Output the (x, y) coordinate of the center of the cell containing the given text.  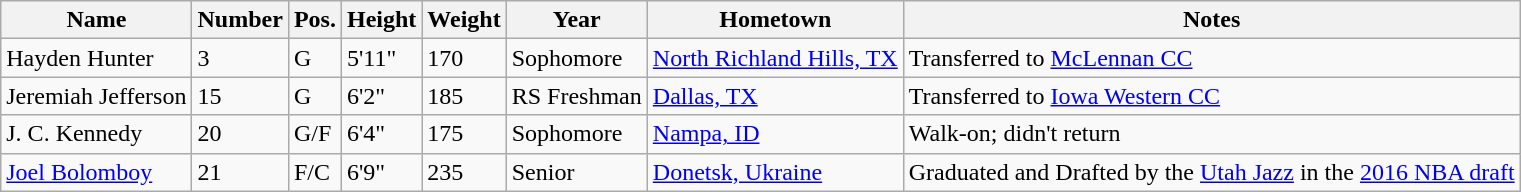
North Richland Hills, TX (775, 58)
Hayden Hunter (96, 58)
Transferred to Iowa Western CC (1212, 96)
Graduated and Drafted by the Utah Jazz in the 2016 NBA draft (1212, 172)
235 (464, 172)
Hometown (775, 20)
Walk-on; didn't return (1212, 134)
Jeremiah Jefferson (96, 96)
21 (240, 172)
6'4" (381, 134)
3 (240, 58)
Notes (1212, 20)
RS Freshman (576, 96)
Transferred to McLennan CC (1212, 58)
J. C. Kennedy (96, 134)
Year (576, 20)
185 (464, 96)
Joel Bolomboy (96, 172)
G/F (314, 134)
175 (464, 134)
Height (381, 20)
Weight (464, 20)
Pos. (314, 20)
F/C (314, 172)
Dallas, TX (775, 96)
Nampa, ID (775, 134)
20 (240, 134)
6'2" (381, 96)
Donetsk, Ukraine (775, 172)
Number (240, 20)
6'9" (381, 172)
Name (96, 20)
15 (240, 96)
5'11" (381, 58)
Senior (576, 172)
170 (464, 58)
